Locate the cell with the specified text and output its (X, Y) center coordinate. 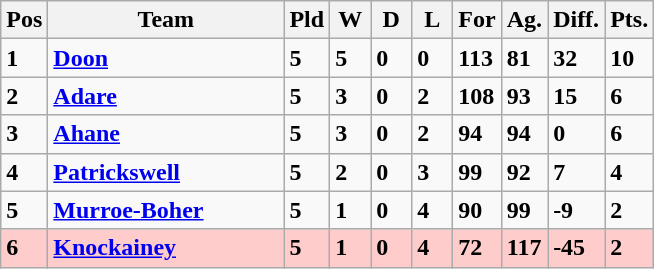
92 (524, 172)
113 (477, 58)
Pld (307, 20)
Patrickswell (166, 172)
108 (477, 96)
-9 (576, 210)
72 (477, 248)
Team (166, 20)
93 (524, 96)
W (350, 20)
7 (576, 172)
15 (576, 96)
Ag. (524, 20)
-45 (576, 248)
Adare (166, 96)
10 (630, 58)
For (477, 20)
Murroe-Boher (166, 210)
117 (524, 248)
Ahane (166, 134)
Knockainey (166, 248)
90 (477, 210)
Pts. (630, 20)
L (432, 20)
32 (576, 58)
Doon (166, 58)
D (392, 20)
Diff. (576, 20)
81 (524, 58)
Pos (24, 20)
